Search for the cell housing the specified text and yield its (x, y) center coordinate. 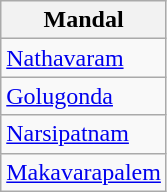
Narsipatnam (84, 134)
Golugonda (84, 96)
Mandal (84, 20)
Nathavaram (84, 58)
Makavarapalem (84, 172)
